Find where the given text appears and provide that cell's center as (X, Y) coordinate. 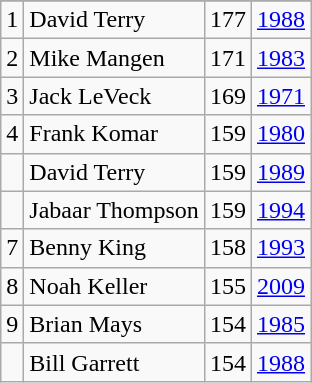
177 (228, 20)
1971 (280, 96)
Jabaar Thompson (114, 210)
1 (12, 20)
3 (12, 96)
1983 (280, 58)
4 (12, 134)
Noah Keller (114, 286)
Bill Garrett (114, 362)
1989 (280, 172)
7 (12, 248)
1985 (280, 324)
Mike Mangen (114, 58)
Benny King (114, 248)
169 (228, 96)
9 (12, 324)
Brian Mays (114, 324)
171 (228, 58)
2 (12, 58)
158 (228, 248)
Frank Komar (114, 134)
155 (228, 286)
Jack LeVeck (114, 96)
1993 (280, 248)
1980 (280, 134)
8 (12, 286)
2009 (280, 286)
1994 (280, 210)
